Provide the (X, Y) coordinate of the cell's center where the given text is located.  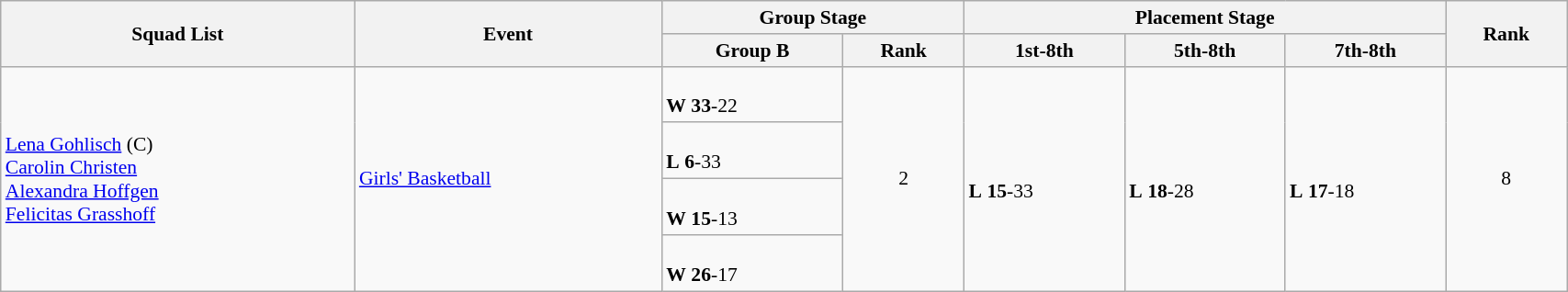
L 18-28 (1205, 178)
L 17-18 (1365, 178)
W 15-13 (751, 208)
Placement Stage (1204, 17)
Group B (751, 51)
L 6-33 (751, 151)
5th-8th (1205, 51)
2 (904, 178)
1st-8th (1043, 51)
W 26-17 (751, 263)
W 33-22 (751, 94)
Event (508, 33)
7th-8th (1365, 51)
L 15-33 (1043, 178)
Lena Gohlisch (C)Carolin ChristenAlexandra HoffgenFelicitas Grasshoff (178, 178)
Squad List (178, 33)
Girls' Basketball (508, 178)
8 (1506, 178)
Group Stage (812, 17)
